Capture the cell that displays the provided text and extract its (x, y) central coordinate. 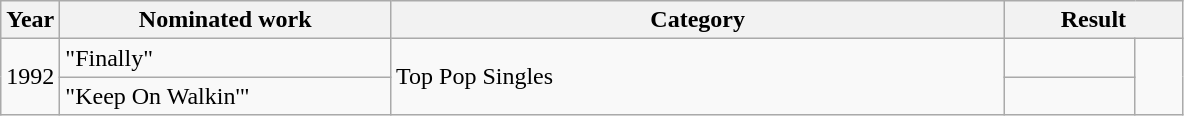
"Finally" (226, 58)
"Keep On Walkin'" (226, 96)
Year (30, 20)
Result (1094, 20)
Nominated work (226, 20)
Category (698, 20)
1992 (30, 77)
Top Pop Singles (698, 77)
